Extract the [X, Y] coordinate from the center of the cell holding the provided text.  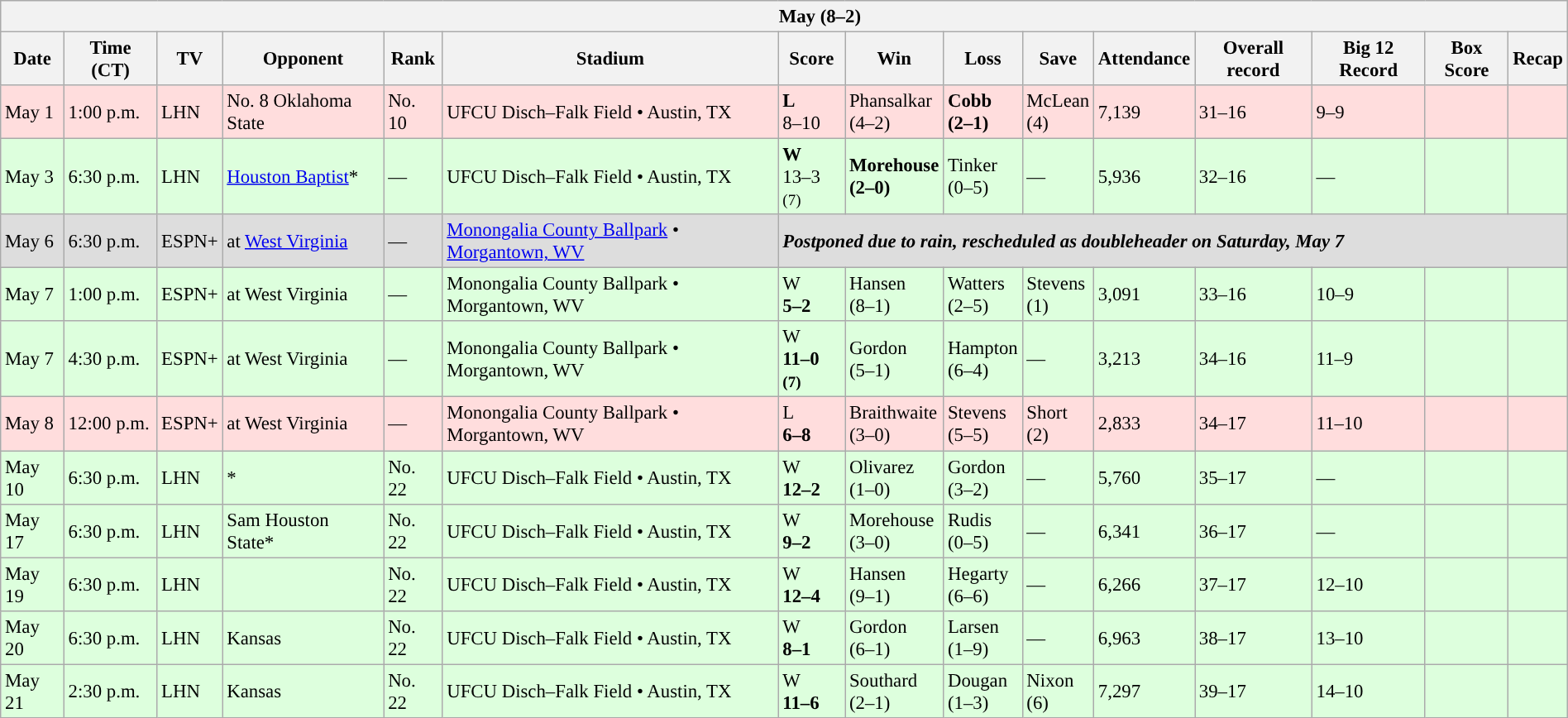
12–10 [1368, 584]
4:30 p.m. [110, 359]
14–10 [1368, 692]
Nixon(6) [1059, 692]
13–10 [1368, 637]
6,266 [1145, 584]
Cobb(2–1) [982, 112]
9–9 [1368, 112]
Rank [414, 58]
McLean(4) [1059, 112]
* [303, 476]
Phansalkar(4–2) [895, 112]
Hampton(6–4) [982, 359]
Hegarty(6–6) [982, 584]
Opponent [303, 58]
May 1 [33, 112]
2:30 p.m. [110, 692]
Loss [982, 58]
Gordon(3–2) [982, 476]
Date [33, 58]
May 20 [33, 637]
May 6 [33, 242]
Houston Baptist* [303, 177]
39–17 [1254, 692]
Morehouse(3–0) [895, 531]
3,091 [1145, 294]
7,139 [1145, 112]
L8–10 [812, 112]
W12–2 [812, 476]
May 8 [33, 424]
Gordon(6–1) [895, 637]
Rudis(0–5) [982, 531]
32–16 [1254, 177]
W11–6 [812, 692]
37–17 [1254, 584]
Gordon(5–1) [895, 359]
Win [895, 58]
38–17 [1254, 637]
Hansen(9–1) [895, 584]
Postponed due to rain, rescheduled as doubleheader on Saturday, May 7 [1173, 242]
7,297 [1145, 692]
May 21 [33, 692]
W8–1 [812, 637]
May 10 [33, 476]
No. 8 Oklahoma State [303, 112]
Stevens(5–5) [982, 424]
W13–3 (7) [812, 177]
Hansen(8–1) [895, 294]
3,213 [1145, 359]
Save [1059, 58]
Dougan(1–3) [982, 692]
Short(2) [1059, 424]
34–16 [1254, 359]
Overall record [1254, 58]
10–9 [1368, 294]
W5–2 [812, 294]
May 3 [33, 177]
W12–4 [812, 584]
No. 10 [414, 112]
May 19 [33, 584]
Score [812, 58]
2,833 [1145, 424]
Sam Houston State* [303, 531]
5,936 [1145, 177]
33–16 [1254, 294]
11–10 [1368, 424]
Larsen(1–9) [982, 637]
Morehouse(2–0) [895, 177]
L6–8 [812, 424]
Southard(2–1) [895, 692]
TV [190, 58]
34–17 [1254, 424]
Time (CT) [110, 58]
May 17 [33, 531]
Braithwaite(3–0) [895, 424]
35–17 [1254, 476]
Olivarez(1–0) [895, 476]
36–17 [1254, 531]
Box Score [1467, 58]
11–9 [1368, 359]
Big 12 Record [1368, 58]
12:00 p.m. [110, 424]
31–16 [1254, 112]
May (8–2) [784, 17]
Attendance [1145, 58]
W11–0 (7) [812, 359]
6,341 [1145, 531]
6,963 [1145, 637]
Stevens(1) [1059, 294]
Watters(2–5) [982, 294]
5,760 [1145, 476]
W9–2 [812, 531]
Recap [1538, 58]
Tinker(0–5) [982, 177]
Stadium [610, 58]
